For the text-containing cell, return its midpoint in (X, Y) coordinate format. 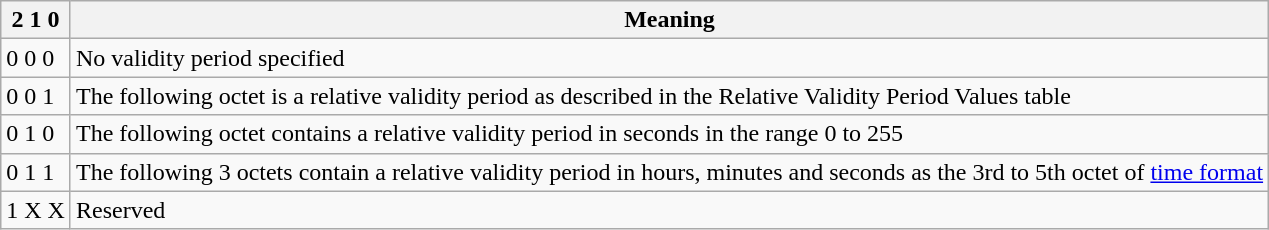
Reserved (669, 210)
Meaning (669, 20)
1 X X (36, 210)
0 0 0 (36, 58)
0 0 1 (36, 96)
The following 3 octets contain a relative validity period in hours, minutes and seconds as the 3rd to 5th octet of time format (669, 172)
The following octet contains a relative validity period in seconds in the range 0 to 255 (669, 134)
No validity period specified (669, 58)
2 1 0 (36, 20)
The following octet is a relative validity period as described in the Relative Validity Period Values table (669, 96)
0 1 1 (36, 172)
0 1 0 (36, 134)
